Capture the cell that displays the provided text and extract its (X, Y) central coordinate. 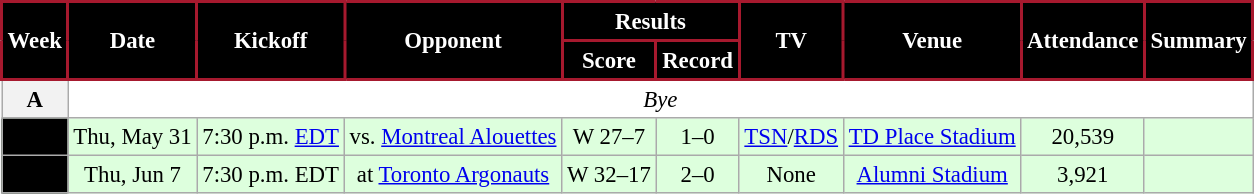
TV (791, 41)
Bye (660, 99)
W 27–7 (609, 137)
3,921 (1082, 175)
2–0 (698, 175)
Kickoff (270, 41)
A (36, 99)
Thu, May 31 (132, 137)
vs. Montreal Alouettes (453, 137)
Attendance (1082, 41)
Alumni Stadium (932, 175)
TD Place Stadium (932, 137)
Score (609, 60)
Venue (932, 41)
at Toronto Argonauts (453, 175)
1–0 (698, 137)
B (36, 137)
Thu, Jun 7 (132, 175)
Date (132, 41)
Results (650, 22)
Week (36, 41)
Opponent (453, 41)
Record (698, 60)
20,539 (1082, 137)
W 32–17 (609, 175)
C (36, 175)
None (791, 175)
Summary (1198, 41)
TSN/RDS (791, 137)
